From the cell containing the given text, extract its center point as (x, y) coordinate. 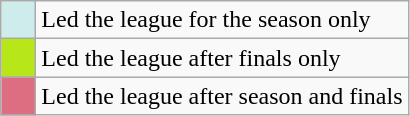
Led the league after finals only (222, 58)
Led the league for the season only (222, 20)
Led the league after season and finals (222, 96)
